For the text-containing cell, return its midpoint in [X, Y] coordinate format. 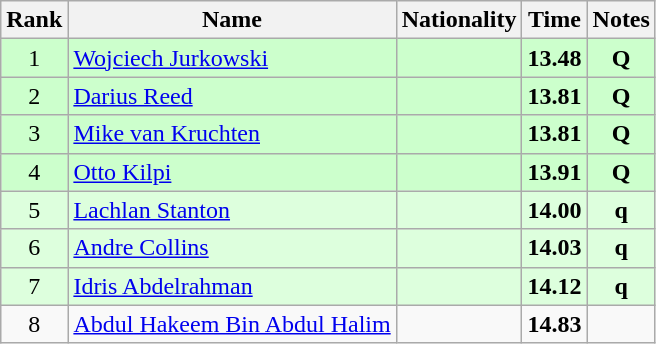
13.91 [554, 172]
2 [34, 96]
Rank [34, 20]
Andre Collins [232, 248]
14.03 [554, 248]
Darius Reed [232, 96]
1 [34, 58]
Mike van Kruchten [232, 134]
Notes [621, 20]
Time [554, 20]
Lachlan Stanton [232, 210]
14.00 [554, 210]
Wojciech Jurkowski [232, 58]
4 [34, 172]
Otto Kilpi [232, 172]
Idris Abdelrahman [232, 286]
Name [232, 20]
14.12 [554, 286]
Abdul Hakeem Bin Abdul Halim [232, 324]
14.83 [554, 324]
Nationality [459, 20]
7 [34, 286]
8 [34, 324]
13.48 [554, 58]
3 [34, 134]
5 [34, 210]
6 [34, 248]
